Output the (x, y) coordinate of the center of the cell containing the given text.  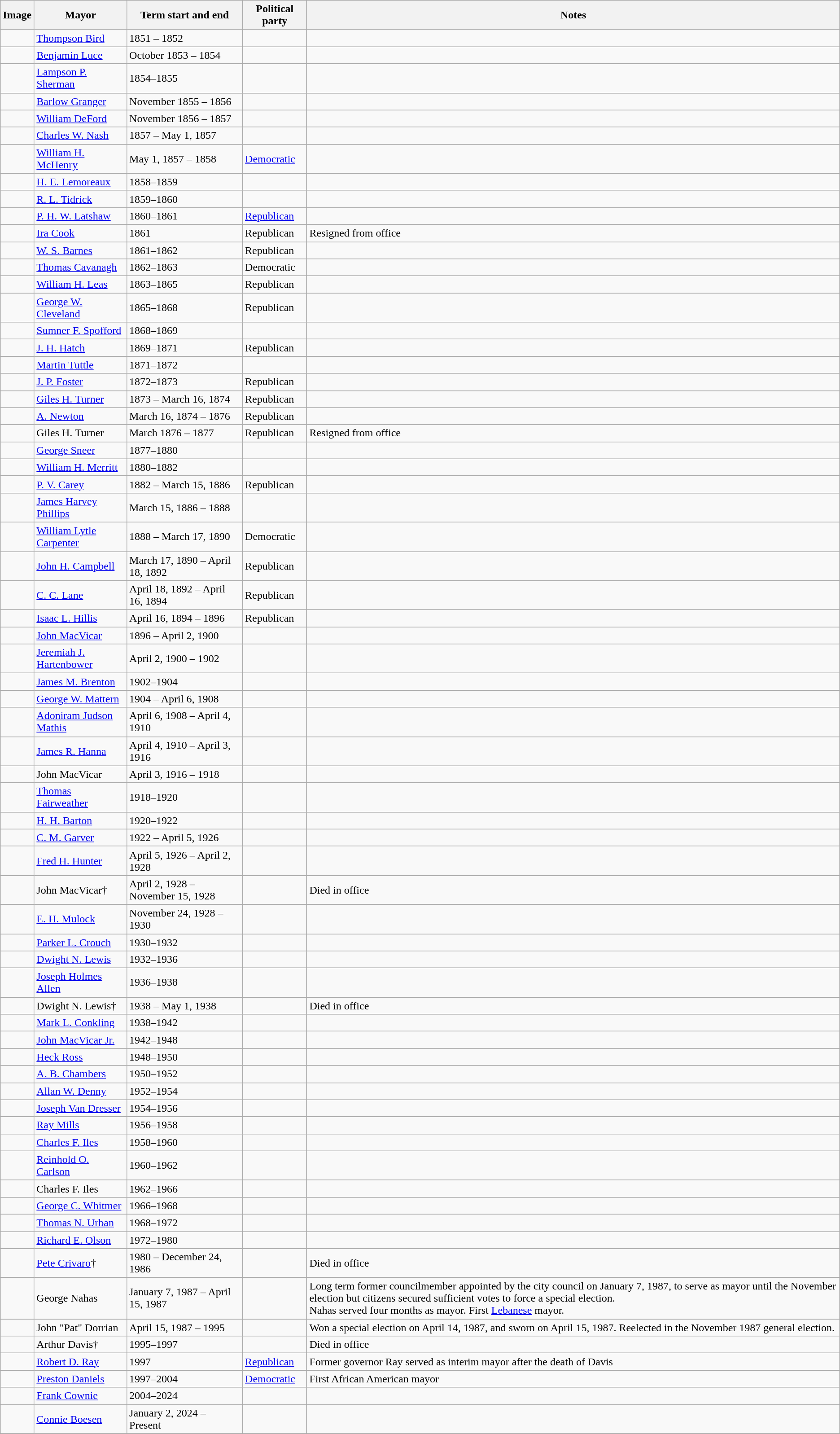
April 3, 1916 – 1918 (185, 774)
1950–1952 (185, 1074)
1922 – April 5, 1926 (185, 838)
Heck Ross (81, 1057)
1956–1958 (185, 1125)
George W. Cleveland (81, 308)
April 2, 1928 – November 15, 1928 (185, 890)
Dwight N. Lewis (81, 960)
1954–1956 (185, 1108)
April 15, 1987 – 1995 (185, 1328)
1932–1936 (185, 960)
William H. Leas (81, 285)
1861–1862 (185, 250)
P. H. W. Latshaw (81, 216)
1854–1855 (185, 78)
Ray Mills (81, 1125)
Robert D. Ray (81, 1362)
Lampson P. Sherman (81, 78)
1851 – 1852 (185, 38)
Richard E. Olson (81, 1240)
1997 (185, 1362)
1868–1869 (185, 331)
Parker L. Crouch (81, 942)
Sumner F. Spofford (81, 331)
1873 – March 16, 1874 (185, 399)
March 16, 1874 – 1876 (185, 416)
Jeremiah J. Hartenbower (81, 659)
1882 – March 15, 1886 (185, 484)
Martin Tuttle (81, 365)
Arthur Davis† (81, 1345)
John "Pat" Dorrian (81, 1328)
C. C. Lane (81, 595)
1871–1872 (185, 365)
George Sneer (81, 450)
1972–1980 (185, 1240)
Frank Cownie (81, 1396)
John H. Campbell (81, 566)
April 18, 1892 – April 16, 1894 (185, 595)
John MacVicar† (81, 890)
1997–2004 (185, 1379)
1995–1997 (185, 1345)
Political party (275, 15)
1865–1868 (185, 308)
April 4, 1910 – April 3, 1916 (185, 751)
Charles W. Nash (81, 136)
George W. Mattern (81, 699)
Former governor Ray served as interim mayor after the death of Davis (573, 1362)
1920–1922 (185, 820)
Joseph Van Dresser (81, 1108)
Allan W. Denny (81, 1091)
James M. Brenton (81, 682)
1968–1972 (185, 1223)
Mayor (81, 15)
Thomas Cavanagh (81, 268)
R. L. Tidrick (81, 199)
1888 – March 17, 1890 (185, 537)
1930–1932 (185, 942)
March 17, 1890 – April 18, 1892 (185, 566)
October 1853 – 1854 (185, 55)
Connie Boesen (81, 1419)
November 1855 – 1856 (185, 101)
1858–1859 (185, 182)
1904 – April 6, 1908 (185, 699)
Adoniram Judson Mathis (81, 722)
April 16, 1894 – 1896 (185, 618)
Reinhold O. Carlson (81, 1165)
1902–1904 (185, 682)
1863–1865 (185, 285)
Thomas N. Urban (81, 1223)
1962–1966 (185, 1188)
2004–2024 (185, 1396)
William Lytle Carpenter (81, 537)
1880–1882 (185, 467)
Term start and end (185, 15)
April 5, 1926 – April 2, 1928 (185, 861)
William H. McHenry (81, 159)
1896 – April 2, 1900 (185, 636)
1980 – December 24, 1986 (185, 1263)
1966–1968 (185, 1206)
1861 (185, 233)
1877–1880 (185, 450)
P. V. Carey (81, 484)
Joseph Holmes Allen (81, 983)
W. S. Barnes (81, 250)
William H. Merritt (81, 467)
Benjamin Luce (81, 55)
John MacVicar Jr. (81, 1040)
1860–1861 (185, 216)
1918–1920 (185, 797)
James R. Hanna (81, 751)
Preston Daniels (81, 1379)
Barlow Granger (81, 101)
January 2, 2024 – Present (185, 1419)
1948–1950 (185, 1057)
J. H. Hatch (81, 348)
1942–1948 (185, 1040)
January 7, 1987 – April 15, 1987 (185, 1298)
1958–1960 (185, 1142)
Notes (573, 15)
1938–1942 (185, 1023)
H. E. Lemoreaux (81, 182)
1857 – May 1, 1857 (185, 136)
J. P. Foster (81, 382)
March 1876 – 1877 (185, 433)
Isaac L. Hillis (81, 618)
November 24, 1928 – 1930 (185, 919)
1869–1871 (185, 348)
A. Newton (81, 416)
1938 – May 1, 1938 (185, 1006)
1952–1954 (185, 1091)
Thomas Fairweather (81, 797)
April 6, 1908 – April 4, 1910 (185, 722)
Image (17, 15)
C. M. Garver (81, 838)
1960–1962 (185, 1165)
Fred H. Hunter (81, 861)
First African American mayor (573, 1379)
November 1856 – 1857 (185, 118)
William DeFord (81, 118)
May 1, 1857 – 1858 (185, 159)
Pete Crivaro† (81, 1263)
Mark L. Conkling (81, 1023)
1936–1938 (185, 983)
1872–1873 (185, 382)
A. B. Chambers (81, 1074)
Thompson Bird (81, 38)
Ira Cook (81, 233)
George C. Whitmer (81, 1206)
1862–1863 (185, 268)
James Harvey Phillips (81, 507)
George Nahas (81, 1298)
April 2, 1900 – 1902 (185, 659)
E. H. Mulock (81, 919)
Won a special election on April 14, 1987, and sworn on April 15, 1987. Reelected in the November 1987 general election. (573, 1328)
March 15, 1886 – 1888 (185, 507)
1859–1860 (185, 199)
Dwight N. Lewis† (81, 1006)
H. H. Barton (81, 820)
